Provide the [X, Y] coordinate of the cell's center where the given text is located.  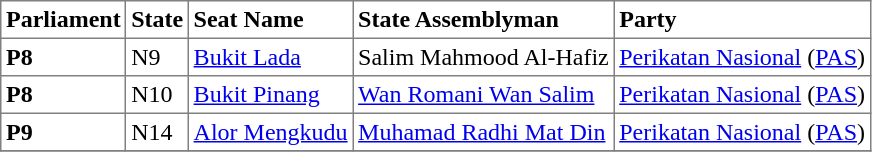
Bukit Lada [270, 57]
State Assemblyman [484, 20]
Muhamad Radhi Mat Din [484, 132]
Party [742, 20]
N10 [157, 95]
State [157, 20]
Alor Mengkudu [270, 132]
Parliament [64, 20]
N14 [157, 132]
Wan Romani Wan Salim [484, 95]
P9 [64, 132]
Bukit Pinang [270, 95]
Seat Name [270, 20]
Salim Mahmood Al-Hafiz [484, 57]
N9 [157, 57]
